For the text-containing cell, return its midpoint in [x, y] coordinate format. 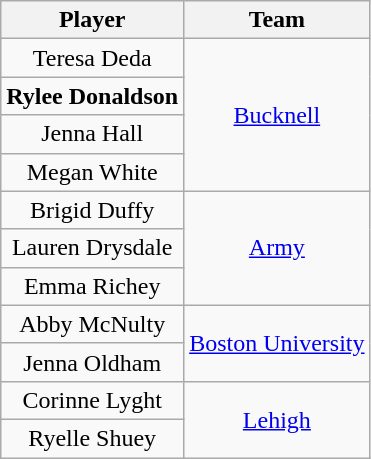
Corinne Lyght [92, 400]
Emma Richey [92, 286]
Player [92, 20]
Teresa Deda [92, 58]
Jenna Hall [92, 134]
Team [277, 20]
Lehigh [277, 419]
Abby McNulty [92, 324]
Rylee Donaldson [92, 96]
Ryelle Shuey [92, 438]
Lauren Drysdale [92, 248]
Boston University [277, 343]
Army [277, 248]
Brigid Duffy [92, 210]
Jenna Oldham [92, 362]
Megan White [92, 172]
Bucknell [277, 115]
